Output the [x, y] coordinate of the center of the cell containing the given text.  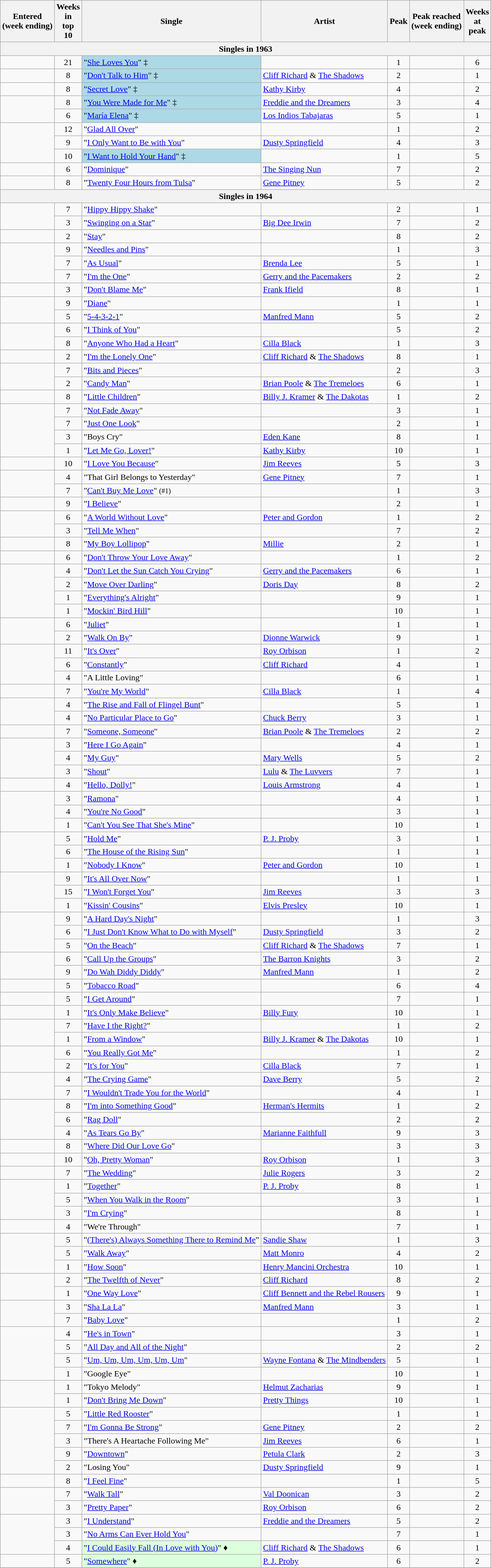
"I Feel Fine" [171, 1480]
"I Could Easily Fall (In Love with You)" ♦ [171, 1548]
"Losing You" [171, 1467]
Dave Berry [325, 1079]
"Don't Throw Your Love Away" [171, 557]
"Tobacco Road" [171, 985]
11 [68, 651]
"As Usual" [171, 263]
"Don't Blame Me" [171, 290]
"A World Without Love" [171, 517]
"It's Only Make Believe" [171, 1012]
"Together" [171, 1186]
Doris Day [325, 584]
"Can't You See That She's Mine" [171, 825]
Herman's Hermits [325, 1106]
"Tell Me When" [171, 531]
"I'm the Lonely One" [171, 356]
"Secret Love" ‡ [171, 89]
"Call Up the Groups" [171, 959]
"Rag Doll" [171, 1119]
"(There's) Always Something There to Remind Me" [171, 1240]
"Shout" [171, 771]
Dionne Warwick [325, 638]
Artist [325, 21]
"Here I Go Again" [171, 745]
"Um, Um, Um, Um, Um, Um" [171, 1360]
"Don't Talk to Him" ‡ [171, 76]
"Hippy Hippy Shake" [171, 210]
The Singing Nun [325, 169]
"I Won't Forget You" [171, 892]
"I Believe" [171, 504]
Petula Clark [325, 1454]
"I'm Gonna Be Strong" [171, 1427]
"It's All Over Now" [171, 879]
"Twenty Four Hours from Tulsa" [171, 182]
Chuck Berry [325, 718]
"Move Over Darling" [171, 584]
"It's for You" [171, 1066]
"You're No Good" [171, 811]
"Bits and Pieces" [171, 370]
"Mockin' Bird Hill" [171, 611]
Marianne Faithfull [325, 1133]
15 [68, 892]
"Have I the Right?" [171, 1026]
"Hold Me" [171, 838]
"Everything's Alright" [171, 597]
"Glad All Over" [171, 129]
"I'm Crying" [171, 1213]
"Dominique" [171, 169]
"Walk Tall" [171, 1494]
"All Day and All of the Night" [171, 1347]
Matt Monro [325, 1253]
"The Twelfth of Never" [171, 1280]
"Can't Buy Me Love" (#1) [171, 490]
"I Want to Hold Your Hand" ‡ [171, 156]
"Oh, Pretty Woman" [171, 1159]
Billy Fury [325, 1012]
"Google Eye" [171, 1374]
"The Crying Game" [171, 1079]
Singles in 1964 [246, 196]
"Not Fade Away" [171, 410]
"I Only Want to Be with You" [171, 142]
"No Arms Can Ever Hold You" [171, 1534]
Henry Mancini Orchestra [325, 1267]
"I Think of You" [171, 330]
Helmut Zacharias [325, 1387]
"That Girl Belongs to Yesterday" [171, 477]
"I'm the One" [171, 276]
Frank Ifield [325, 290]
"Boys Cry" [171, 437]
"You Were Made for Me" ‡ [171, 102]
"There's A Heartache Following Me" [171, 1440]
"I Love You Because" [171, 464]
Singles in 1963 [246, 49]
"Somewhere" ♦ [171, 1561]
"You're My World" [171, 691]
"She Loves You" ‡ [171, 62]
"Nobody I Know" [171, 865]
"Kissin' Cousins" [171, 905]
Mary Wells [325, 758]
Louis Armstrong [325, 785]
"No Particular Place to Go" [171, 718]
Val Doonican [325, 1494]
"From a Window" [171, 1039]
"Candy Man" [171, 383]
"Ramona" [171, 798]
"Little Children" [171, 397]
"I Understand" [171, 1521]
"Just One Look" [171, 424]
"Juliet" [171, 624]
"Stay" [171, 236]
"It's Over" [171, 651]
Big Dee Irwin [325, 223]
Single [171, 21]
"Let Me Go, Lover!" [171, 450]
"The Rise and Fall of Flingel Bunt" [171, 705]
"Walk Away" [171, 1253]
"We're Through" [171, 1226]
Julie Rogers [325, 1173]
"Hello, Dolly!" [171, 785]
"I Get Around" [171, 999]
"Swinging on a Star" [171, 223]
Peak reached(week ending) [437, 21]
"María Elena" ‡ [171, 116]
Los Indios Tabajaras [325, 116]
"When You Walk in the Room" [171, 1200]
"Baby Love" [171, 1320]
"As Tears Go By" [171, 1133]
Entered(week ending) [27, 21]
"I Just Don't Know What to Do with Myself" [171, 932]
"Don't Let the Sun Catch You Crying" [171, 571]
"I'm into Something Good" [171, 1106]
"My Boy Lollipop" [171, 544]
"One Way Love" [171, 1293]
"On the Beach" [171, 945]
"A Hard Day's Night" [171, 919]
"Walk On By" [171, 638]
"Where Did Our Love Go" [171, 1146]
"Needles and Pins" [171, 250]
"Someone, Someone" [171, 731]
"How Soon" [171, 1267]
"Little Red Rooster" [171, 1414]
Peak [399, 21]
"The Wedding" [171, 1173]
Cliff Bennett and the Rebel Rousers [325, 1293]
"Pretty Paper" [171, 1508]
Lulu & The Luvvers [325, 771]
The Barron Knights [325, 959]
"5-4-3-2-1" [171, 316]
Brenda Lee [325, 263]
"My Guy" [171, 758]
"He's in Town" [171, 1334]
"Downtown" [171, 1454]
"I Wouldn't Trade You for the World" [171, 1093]
"Constantly" [171, 664]
"A Little Loving" [171, 678]
Eden Kane [325, 437]
12 [68, 129]
"The House of the Rising Sun" [171, 852]
Weeksatpeak [477, 21]
Elvis Presley [325, 905]
"Anyone Who Had a Heart" [171, 343]
"Don't Bring Me Down" [171, 1400]
Weeksintop10 [68, 21]
Wayne Fontana & The Mindbenders [325, 1360]
"Sha La La" [171, 1307]
"You Really Got Me" [171, 1052]
"Diane" [171, 303]
Sandie Shaw [325, 1240]
Pretty Things [325, 1400]
"Tokyo Melody" [171, 1387]
Millie [325, 544]
21 [68, 62]
"Do Wah Diddy Diddy" [171, 972]
